Capture the cell that displays the provided text and extract its [X, Y] central coordinate. 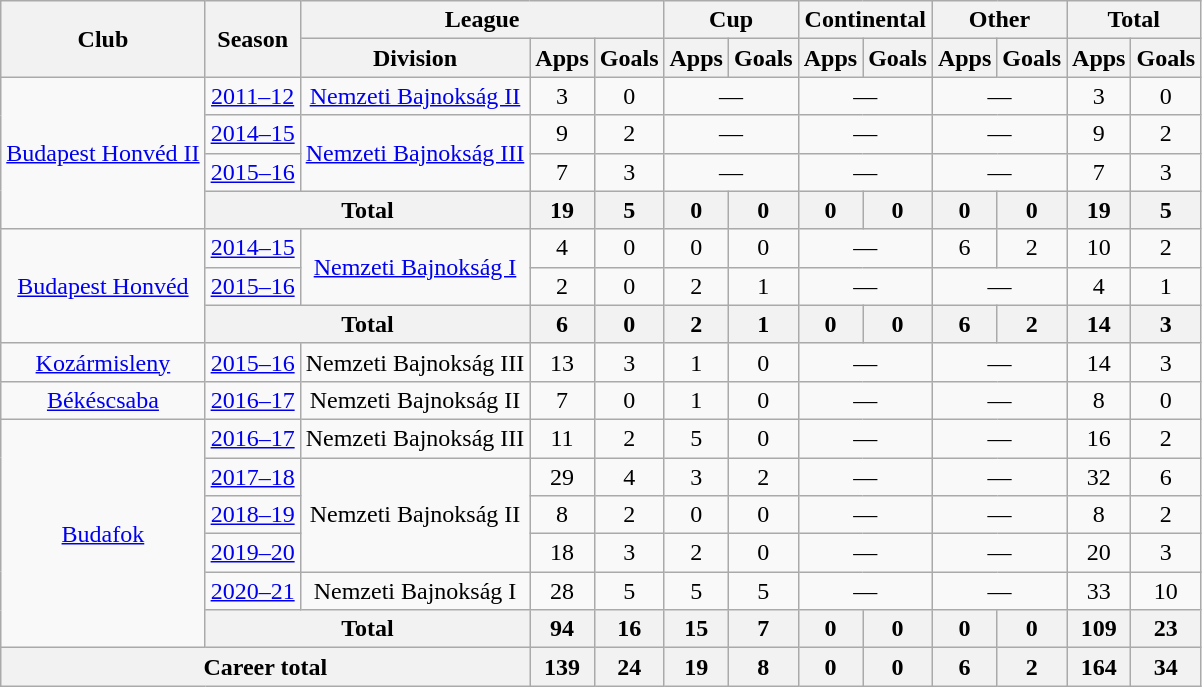
2011–12 [252, 96]
Budafok [103, 533]
Club [103, 39]
Division [415, 58]
28 [562, 591]
11 [562, 438]
34 [1166, 667]
Békéscsaba [103, 400]
League [482, 20]
29 [562, 477]
2017–18 [252, 477]
24 [629, 667]
164 [1099, 667]
109 [1099, 629]
20 [1099, 553]
Kozármisleny [103, 362]
Cup [731, 20]
15 [696, 629]
Continental [865, 20]
Other [999, 20]
13 [562, 362]
2019–20 [252, 553]
Career total [266, 667]
2018–19 [252, 515]
23 [1166, 629]
94 [562, 629]
32 [1099, 477]
33 [1099, 591]
Season [252, 39]
2020–21 [252, 591]
Budapest Honvéd II [103, 153]
139 [562, 667]
18 [562, 553]
Budapest Honvéd [103, 286]
